Return (X, Y) of the center of cell containing provided text 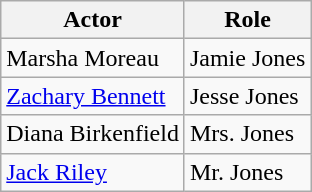
Jesse Jones (247, 96)
Mr. Jones (247, 172)
Actor (93, 20)
Role (247, 20)
Mrs. Jones (247, 134)
Marsha Moreau (93, 58)
Zachary Bennett (93, 96)
Diana Birkenfield (93, 134)
Jamie Jones (247, 58)
Jack Riley (93, 172)
